Locate the cell with the specified text and output its (X, Y) center coordinate. 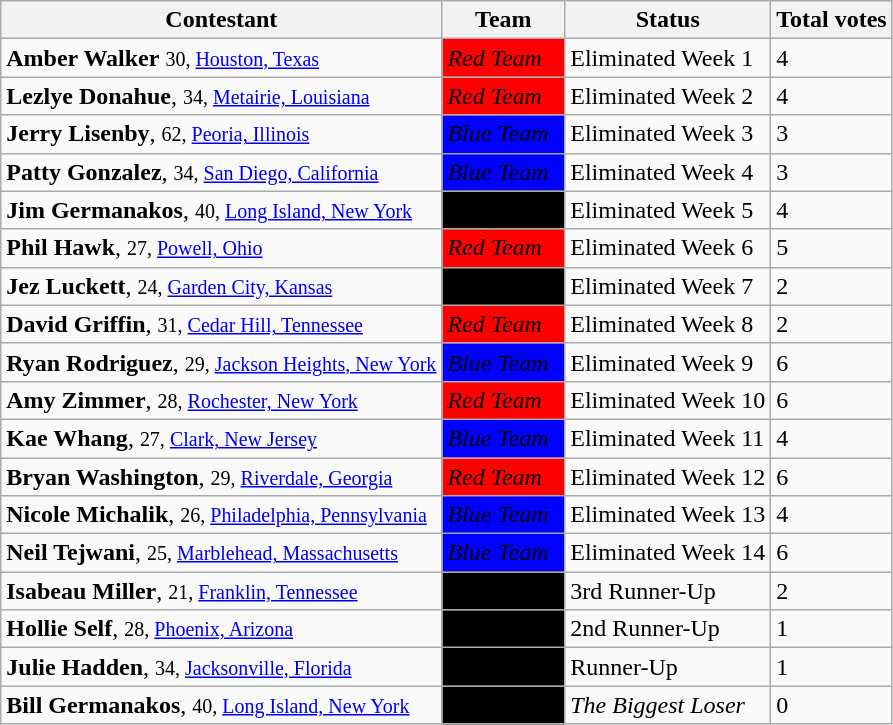
Status (668, 20)
3rd Runner-Up (668, 591)
Eliminated Week 3 (668, 134)
Nicole Michalik, 26, Philadelphia, Pennsylvania (222, 515)
Amy Zimmer, 28, Rochester, New York (222, 400)
Runner-Up (668, 667)
Eliminated Week 14 (668, 553)
Eliminated Week 5 (668, 210)
Eliminated Week 12 (668, 477)
Eliminated Week 6 (668, 248)
Eliminated Week 10 (668, 400)
Jim Germanakos, 40, Long Island, New York (222, 210)
Eliminated Week 7 (668, 286)
Team (504, 20)
Eliminated Week 4 (668, 172)
Lezlye Donahue, 34, Metairie, Louisiana (222, 96)
2nd Runner-Up (668, 629)
Hollie Self, 28, Phoenix, Arizona (222, 629)
Eliminated Week 9 (668, 362)
Contestant (222, 20)
Bryan Washington, 29, Riverdale, Georgia (222, 477)
Amber Walker 30, Houston, Texas (222, 58)
Bill Germanakos, 40, Long Island, New York (222, 705)
The Biggest Loser (668, 705)
Jez Luckett, 24, Garden City, Kansas (222, 286)
Eliminated Week 13 (668, 515)
Eliminated Week 2 (668, 96)
Neil Tejwani, 25, Marblehead, Massachusetts (222, 553)
Ryan Rodriguez, 29, Jackson Heights, New York (222, 362)
5 (832, 248)
Kae Whang, 27, Clark, New Jersey (222, 438)
0 (832, 705)
Eliminated Week 11 (668, 438)
Isabeau Miller, 21, Franklin, Tennessee (222, 591)
Patty Gonzalez, 34, San Diego, California (222, 172)
Eliminated Week 1 (668, 58)
David Griffin, 31, Cedar Hill, Tennessee (222, 324)
Total votes (832, 20)
Jerry Lisenby, 62, Peoria, Illinois (222, 134)
Eliminated Week 8 (668, 324)
Julie Hadden, 34, Jacksonville, Florida (222, 667)
Phil Hawk, 27, Powell, Ohio (222, 248)
